For the text-containing cell, return its midpoint in (x, y) coordinate format. 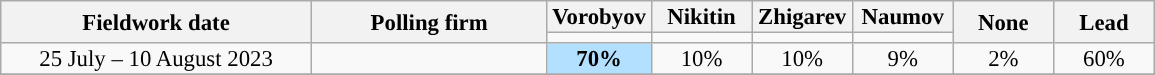
Vorobyov (599, 17)
Zhigarev (802, 17)
70% (599, 59)
25 July – 10 August 2023 (156, 59)
None (1004, 22)
Fieldwork date (156, 22)
Polling firm (429, 22)
9% (902, 59)
60% (1104, 59)
Lead (1104, 22)
Naumov (902, 17)
Nikitin (702, 17)
2% (1004, 59)
